Output the (X, Y) coordinate of the center of the cell containing the given text.  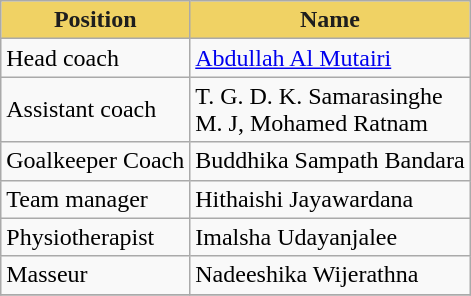
Position (96, 20)
Physiotherapist (96, 237)
Team manager (96, 199)
Abdullah Al Mutairi (330, 58)
Imalsha Udayanjalee (330, 237)
Assistant coach (96, 110)
T. G. D. K. Samarasinghe M. J, Mohamed Ratnam (330, 110)
Name (330, 20)
Buddhika Sampath Bandara (330, 161)
Masseur (96, 275)
Hithaishi Jayawardana (330, 199)
Head coach (96, 58)
Goalkeeper Coach (96, 161)
Nadeeshika Wijerathna (330, 275)
